Locate the cell with the specified text and output its [x, y] center coordinate. 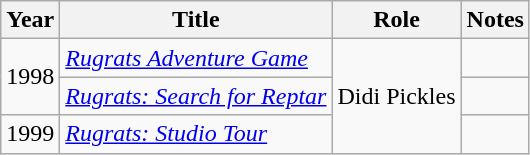
Didi Pickles [396, 96]
1998 [30, 77]
Year [30, 20]
1999 [30, 134]
Rugrats Adventure Game [196, 58]
Rugrats: Studio Tour [196, 134]
Title [196, 20]
Notes [495, 20]
Rugrats: Search for Reptar [196, 96]
Role [396, 20]
